Detect which cell encompasses the target text, then output its (X, Y) center coordinate. 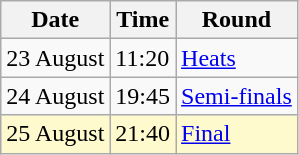
21:40 (143, 134)
24 August (56, 96)
Final (237, 134)
11:20 (143, 58)
Time (143, 20)
25 August (56, 134)
19:45 (143, 96)
Round (237, 20)
23 August (56, 58)
Heats (237, 58)
Semi-finals (237, 96)
Date (56, 20)
